Determine the (x, y) coordinate at the center of the cell enclosing the given text.  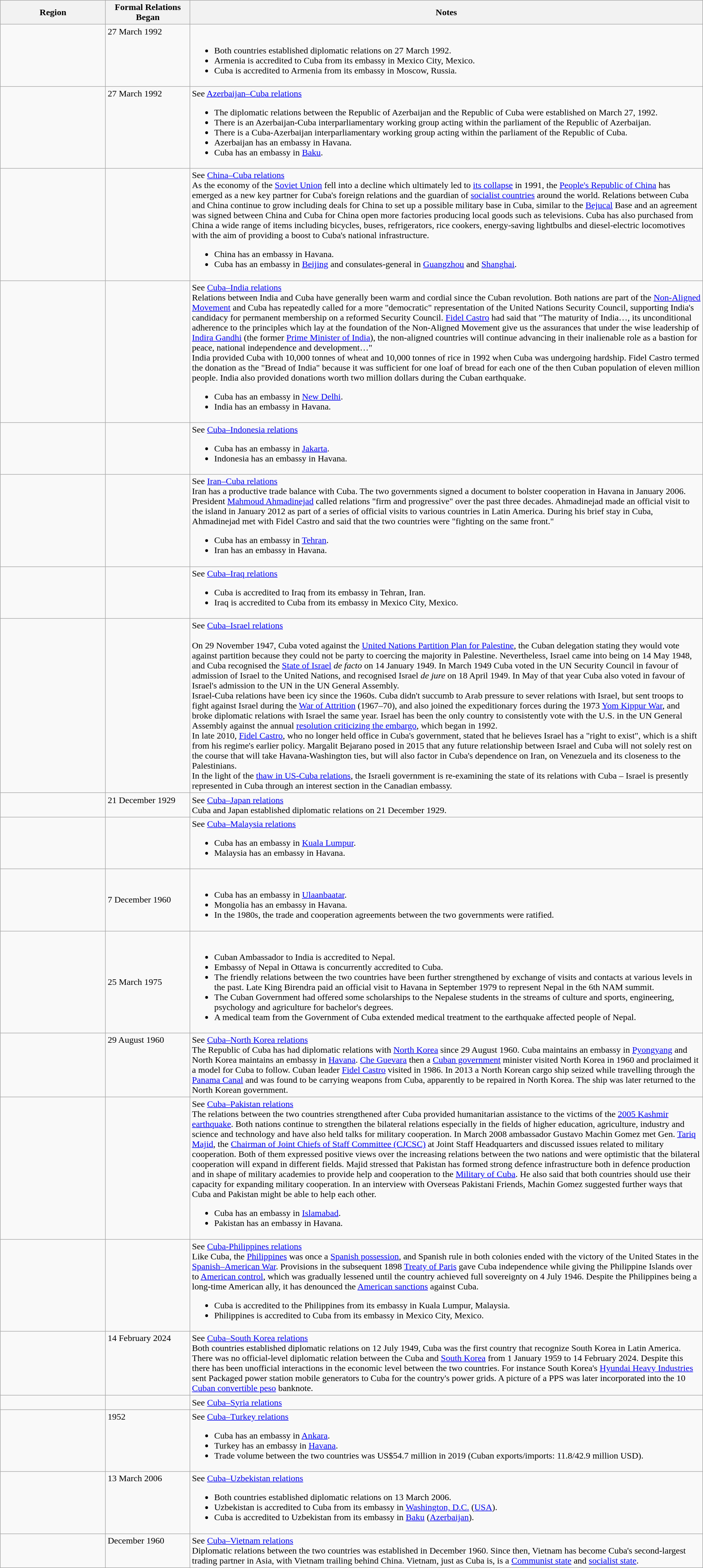
Region (53, 13)
December 1960 (148, 1551)
25 March 1975 (148, 982)
See Cuba–Malaysia relationsCuba has an embassy in Kuala Lumpur.Malaysia has an embassy in Havana. (446, 843)
See Cuba–Japan relationsCuba and Japan established diplomatic relations on 21 December 1929. (446, 805)
29 August 1960 (148, 1065)
See Cuba–Indonesia relationsCuba has an embassy in Jakarta.Indonesia has an embassy in Havana. (446, 448)
See Cuba–Syria relations (446, 1403)
1952 (148, 1441)
14 February 2024 (148, 1364)
Formal Relations Began (148, 13)
Notes (446, 13)
7 December 1960 (148, 900)
21 December 1929 (148, 805)
13 March 2006 (148, 1502)
